Return the (X, Y) coordinate for the center point of the cell that contains the specified text.  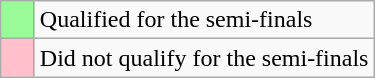
Qualified for the semi-finals (204, 20)
Did not qualify for the semi-finals (204, 58)
